Pinpoint the cell where the given text exists, returning its [X, Y] midpoint coordinate. 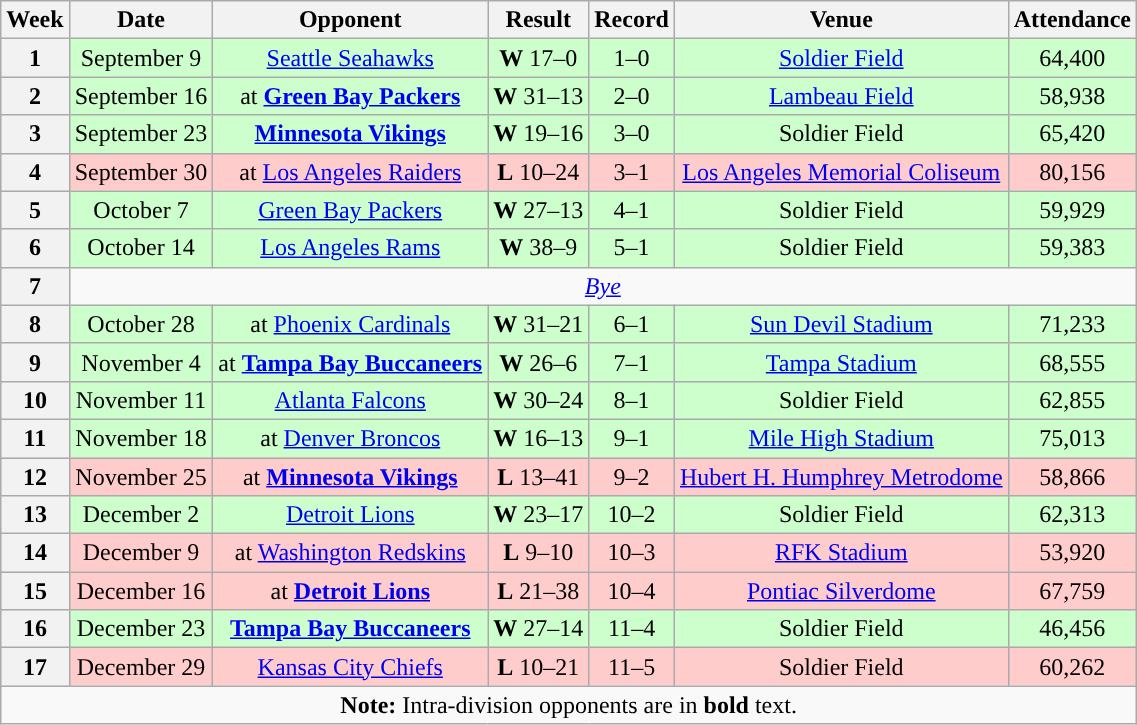
68,555 [1072, 362]
Note: Intra-division opponents are in bold text. [569, 705]
December 29 [141, 667]
Kansas City Chiefs [350, 667]
at Green Bay Packers [350, 96]
Tampa Bay Buccaneers [350, 629]
4–1 [632, 210]
62,313 [1072, 515]
W 26–6 [538, 362]
11 [35, 438]
W 31–13 [538, 96]
8 [35, 324]
Green Bay Packers [350, 210]
6 [35, 248]
Detroit Lions [350, 515]
September 30 [141, 172]
W 27–14 [538, 629]
December 9 [141, 553]
Attendance [1072, 20]
1–0 [632, 58]
7 [35, 286]
December 23 [141, 629]
3–1 [632, 172]
64,400 [1072, 58]
Pontiac Silverdome [841, 591]
Date [141, 20]
75,013 [1072, 438]
1 [35, 58]
L 21–38 [538, 591]
2 [35, 96]
13 [35, 515]
59,383 [1072, 248]
46,456 [1072, 629]
2–0 [632, 96]
6–1 [632, 324]
October 7 [141, 210]
W 16–13 [538, 438]
November 4 [141, 362]
5–1 [632, 248]
at Tampa Bay Buccaneers [350, 362]
80,156 [1072, 172]
at Denver Broncos [350, 438]
Los Angeles Rams [350, 248]
W 30–24 [538, 400]
Sun Devil Stadium [841, 324]
10–4 [632, 591]
Minnesota Vikings [350, 134]
November 25 [141, 477]
3 [35, 134]
9 [35, 362]
December 2 [141, 515]
Atlanta Falcons [350, 400]
at Detroit Lions [350, 591]
at Phoenix Cardinals [350, 324]
10–3 [632, 553]
Venue [841, 20]
Lambeau Field [841, 96]
L 10–24 [538, 172]
17 [35, 667]
59,929 [1072, 210]
RFK Stadium [841, 553]
October 28 [141, 324]
9–2 [632, 477]
Tampa Stadium [841, 362]
at Los Angeles Raiders [350, 172]
at Washington Redskins [350, 553]
3–0 [632, 134]
Week [35, 20]
71,233 [1072, 324]
November 18 [141, 438]
September 23 [141, 134]
11–4 [632, 629]
W 23–17 [538, 515]
Seattle Seahawks [350, 58]
Los Angeles Memorial Coliseum [841, 172]
9–1 [632, 438]
L 10–21 [538, 667]
10–2 [632, 515]
Record [632, 20]
58,866 [1072, 477]
L 13–41 [538, 477]
December 16 [141, 591]
11–5 [632, 667]
Result [538, 20]
Hubert H. Humphrey Metrodome [841, 477]
L 9–10 [538, 553]
7–1 [632, 362]
October 14 [141, 248]
September 9 [141, 58]
58,938 [1072, 96]
14 [35, 553]
at Minnesota Vikings [350, 477]
65,420 [1072, 134]
W 17–0 [538, 58]
62,855 [1072, 400]
60,262 [1072, 667]
W 38–9 [538, 248]
15 [35, 591]
W 27–13 [538, 210]
8–1 [632, 400]
September 16 [141, 96]
10 [35, 400]
12 [35, 477]
W 31–21 [538, 324]
Opponent [350, 20]
5 [35, 210]
Mile High Stadium [841, 438]
Bye [602, 286]
4 [35, 172]
53,920 [1072, 553]
November 11 [141, 400]
67,759 [1072, 591]
W 19–16 [538, 134]
16 [35, 629]
